Search for the cell housing the specified text and yield its [x, y] center coordinate. 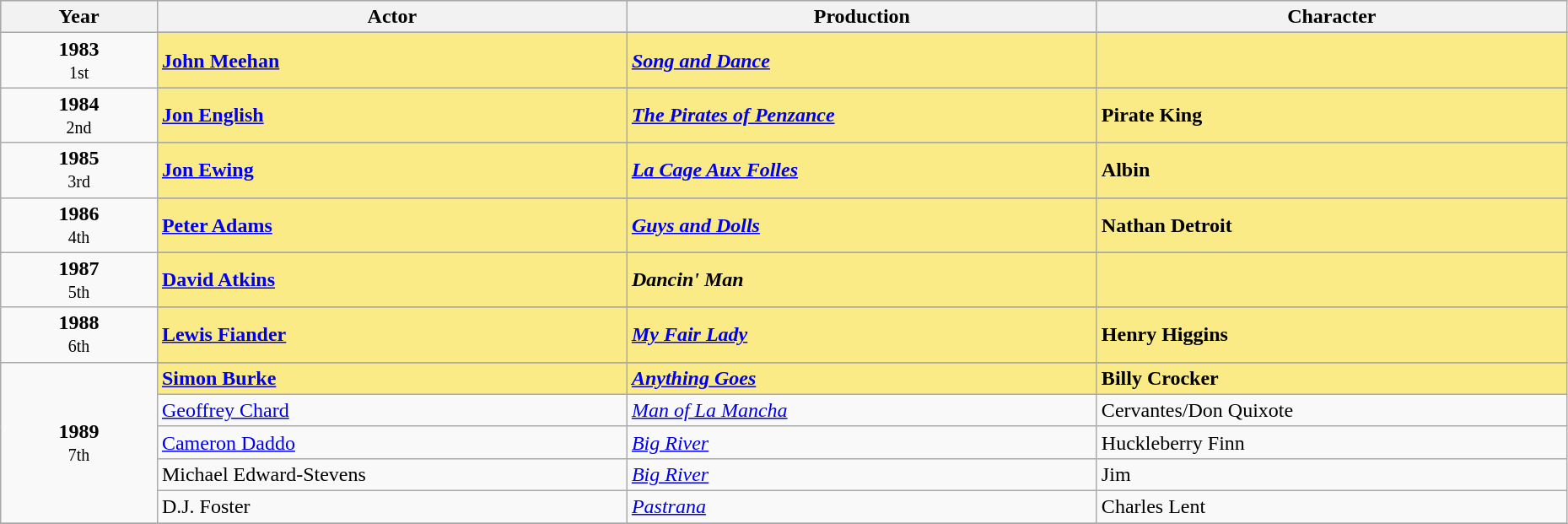
Geoffrey Chard [391, 410]
Cameron Daddo [391, 442]
Jon Ewing [391, 170]
19842nd [79, 115]
19853rd [79, 170]
John Meehan [391, 61]
Nathan Detroit [1331, 224]
Jon English [391, 115]
Henry Higgins [1331, 334]
D.J. Foster [391, 506]
Huckleberry Finn [1331, 442]
Pirate King [1331, 115]
Year [79, 17]
Michael Edward-Stevens [391, 474]
Cervantes/Don Quixote [1331, 410]
Peter Adams [391, 224]
My Fair Lady [862, 334]
Man of La Mancha [862, 410]
Billy Crocker [1331, 378]
The Pirates of Penzance [862, 115]
Production [862, 17]
Actor [391, 17]
La Cage Aux Folles [862, 170]
Guys and Dolls [862, 224]
19897th [79, 442]
Dancin' Man [862, 280]
Lewis Fiander [391, 334]
Character [1331, 17]
19886th [79, 334]
Charles Lent [1331, 506]
David Atkins [391, 280]
Simon Burke [391, 378]
Albin [1331, 170]
Jim [1331, 474]
Pastrana [862, 506]
Song and Dance [862, 61]
Anything Goes [862, 378]
19864th [79, 224]
19831st [79, 61]
19875th [79, 280]
